Detect which cell encompasses the target text, then output its [X, Y] center coordinate. 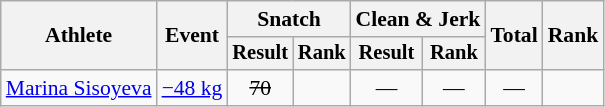
Athlete [79, 36]
Total [514, 36]
70 [260, 88]
Event [192, 36]
Marina Sisoyeva [79, 88]
Snatch [288, 19]
Clean & Jerk [418, 19]
−48 kg [192, 88]
